Identify which cell holds the provided text, then report its (X, Y) central coordinate. 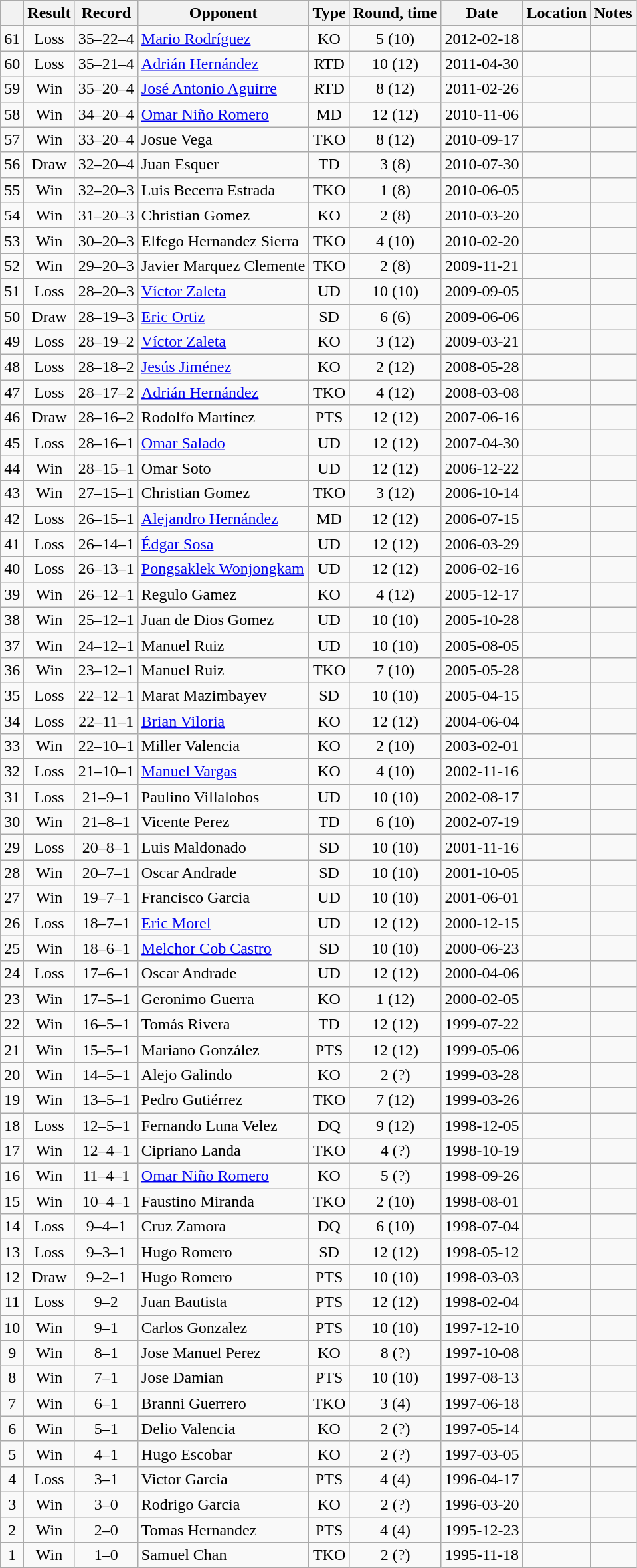
34–20–4 (106, 114)
19–7–1 (106, 898)
2000-02-05 (482, 999)
Record (106, 13)
25 (12, 948)
1 (12) (395, 999)
2005-04-15 (482, 695)
38 (12, 620)
22–10–1 (106, 746)
2010-11-06 (482, 114)
26–12–1 (106, 594)
9–2 (106, 1302)
35–22–4 (106, 39)
Rodolfo Martínez (223, 418)
2009-06-06 (482, 317)
42 (12, 519)
Eric Ortiz (223, 317)
Cruz Zamora (223, 1227)
Melchor Cob Castro (223, 948)
1998-03-03 (482, 1277)
53 (12, 240)
7 (10) (395, 670)
32 (12, 772)
Francisco Garcia (223, 898)
8–1 (106, 1353)
46 (12, 418)
Fernando Luna Velez (223, 1126)
1999-03-26 (482, 1100)
1998-07-04 (482, 1227)
2 (12, 1529)
1998-12-05 (482, 1126)
1999-03-28 (482, 1075)
Branni Guerrero (223, 1403)
2001-06-01 (482, 898)
Manuel Vargas (223, 772)
Carlos Gonzalez (223, 1328)
7–1 (106, 1378)
50 (12, 317)
2011-02-26 (482, 89)
49 (12, 342)
3 (4) (395, 1403)
4–1 (106, 1454)
20 (12, 1075)
2002-07-19 (482, 822)
1 (8) (395, 190)
56 (12, 165)
2006-12-22 (482, 468)
35 (12, 695)
5 (10) (395, 39)
2005-12-17 (482, 594)
2 (12) (395, 367)
Regulo Gamez (223, 594)
58 (12, 114)
18–7–1 (106, 923)
1997-10-08 (482, 1353)
20–7–1 (106, 873)
Delio Valencia (223, 1429)
6–1 (106, 1403)
28–19–2 (106, 342)
Juan Esquer (223, 165)
31–20–3 (106, 215)
13 (12, 1252)
1998-09-26 (482, 1176)
28–19–3 (106, 317)
26–14–1 (106, 544)
Hugo Escobar (223, 1454)
22–12–1 (106, 695)
28–20–3 (106, 291)
28–18–2 (106, 367)
27 (12, 898)
25–12–1 (106, 620)
Opponent (223, 13)
2010-02-20 (482, 240)
Date (482, 13)
Geronimo Guerra (223, 999)
1995-12-23 (482, 1529)
28 (12, 873)
1998-10-19 (482, 1151)
51 (12, 291)
52 (12, 266)
Type (329, 13)
1997-05-14 (482, 1429)
57 (12, 139)
Alejo Galindo (223, 1075)
17–5–1 (106, 999)
22 (12, 1024)
23–12–1 (106, 670)
1 (12, 1555)
2002-11-16 (482, 772)
Luis Becerra Estrada (223, 190)
36 (12, 670)
2001-11-16 (482, 847)
21–8–1 (106, 822)
34 (12, 721)
1999-07-22 (482, 1024)
2006-03-29 (482, 544)
26–15–1 (106, 519)
20–8–1 (106, 847)
2007-06-16 (482, 418)
Miller Valencia (223, 746)
48 (12, 367)
26–13–1 (106, 569)
10 (12) (395, 64)
7 (12, 1403)
2001-10-05 (482, 873)
28–15–1 (106, 468)
5–1 (106, 1429)
Jose Damian (223, 1378)
Victor Garcia (223, 1479)
13–5–1 (106, 1100)
59 (12, 89)
14–5–1 (106, 1075)
6 (12, 1429)
21–9–1 (106, 797)
5 (?) (395, 1176)
28–16–2 (106, 418)
4 (12, 1479)
31 (12, 797)
Mario Rodríguez (223, 39)
8 (12, 1378)
Alejandro Hernández (223, 519)
60 (12, 64)
Mariano González (223, 1049)
2010-06-05 (482, 190)
2009-09-05 (482, 291)
22–11–1 (106, 721)
Juan Bautista (223, 1302)
9–3–1 (106, 1252)
12–4–1 (106, 1151)
2009-11-21 (482, 266)
2010-03-20 (482, 215)
1998-05-12 (482, 1252)
2006-10-14 (482, 493)
6 (6) (395, 317)
54 (12, 215)
2009-03-21 (482, 342)
44 (12, 468)
Juan de Dios Gomez (223, 620)
61 (12, 39)
19 (12, 1100)
47 (12, 392)
21–10–1 (106, 772)
Brian Viloria (223, 721)
2006-07-15 (482, 519)
32–20–4 (106, 165)
28–16–1 (106, 443)
45 (12, 443)
Result (49, 13)
24–12–1 (106, 645)
9–4–1 (106, 1227)
Édgar Sosa (223, 544)
9 (12, 1353)
21 (12, 1049)
1997-08-13 (482, 1378)
2010-07-30 (482, 165)
55 (12, 190)
3–0 (106, 1504)
30 (12, 822)
Samuel Chan (223, 1555)
1998-02-04 (482, 1302)
Pongsaklek Wonjongkam (223, 569)
37 (12, 645)
Tomás Rivera (223, 1024)
2000-12-15 (482, 923)
1995-11-18 (482, 1555)
2007-04-30 (482, 443)
1997-03-05 (482, 1454)
3 (12, 1504)
Vicente Perez (223, 822)
1–0 (106, 1555)
33 (12, 746)
Tomas Hernandez (223, 1529)
12 (12, 1277)
Elfego Hernandez Sierra (223, 240)
Jesús Jiménez (223, 367)
Notes (613, 13)
5 (12, 1454)
2010-09-17 (482, 139)
27–15–1 (106, 493)
43 (12, 493)
3–1 (106, 1479)
Luis Maldonado (223, 847)
2003-02-01 (482, 746)
35–21–4 (106, 64)
15 (12, 1201)
30–20–3 (106, 240)
9–2–1 (106, 1277)
10–4–1 (106, 1201)
16–5–1 (106, 1024)
2005-08-05 (482, 645)
Eric Morel (223, 923)
24 (12, 974)
2012-02-18 (482, 39)
23 (12, 999)
2000-06-23 (482, 948)
Josue Vega (223, 139)
Round, time (395, 13)
Rodrigo Garcia (223, 1504)
2005-10-28 (482, 620)
10 (12, 1328)
41 (12, 544)
2008-05-28 (482, 367)
9 (12) (395, 1126)
3 (8) (395, 165)
1996-04-17 (482, 1479)
12–5–1 (106, 1126)
2011-04-30 (482, 64)
Omar Soto (223, 468)
32–20–3 (106, 190)
Location (557, 13)
Javier Marquez Clemente (223, 266)
17 (12, 1151)
2008-03-08 (482, 392)
15–5–1 (106, 1049)
26 (12, 923)
35–20–4 (106, 89)
29–20–3 (106, 266)
33–20–4 (106, 139)
16 (12, 1176)
2004-06-04 (482, 721)
2–0 (106, 1529)
18–6–1 (106, 948)
Jose Manuel Perez (223, 1353)
1999-05-06 (482, 1049)
29 (12, 847)
1998-08-01 (482, 1201)
1997-06-18 (482, 1403)
1996-03-20 (482, 1504)
11–4–1 (106, 1176)
18 (12, 1126)
Omar Salado (223, 443)
Marat Mazimbayev (223, 695)
2005-05-28 (482, 670)
1997-12-10 (482, 1328)
Faustino Miranda (223, 1201)
28–17–2 (106, 392)
40 (12, 569)
2000-04-06 (482, 974)
11 (12, 1302)
2002-08-17 (482, 797)
17–6–1 (106, 974)
Pedro Gutiérrez (223, 1100)
14 (12, 1227)
39 (12, 594)
9–1 (106, 1328)
Cipriano Landa (223, 1151)
José Antonio Aguirre (223, 89)
4 (?) (395, 1151)
2006-02-16 (482, 569)
7 (12) (395, 1100)
Paulino Villalobos (223, 797)
8 (?) (395, 1353)
